Scan for the cell matching the given text and deliver its [x, y] coordinate at center. 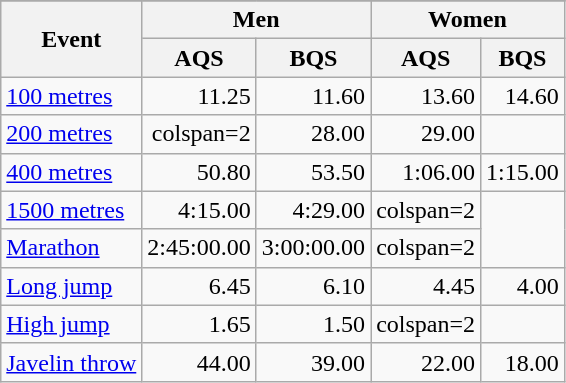
Women [468, 20]
53.50 [313, 172]
4.45 [426, 286]
200 metres [72, 134]
2:45:00.00 [199, 248]
4.00 [523, 286]
Long jump [72, 286]
Marathon [72, 248]
Javelin throw [72, 362]
14.60 [523, 96]
1:15.00 [523, 172]
400 metres [72, 172]
1500 metres [72, 210]
22.00 [426, 362]
Event [72, 39]
3:00:00.00 [313, 248]
1:06.00 [426, 172]
29.00 [426, 134]
High jump [72, 324]
6.10 [313, 286]
6.45 [199, 286]
13.60 [426, 96]
100 metres [72, 96]
39.00 [313, 362]
4:29.00 [313, 210]
4:15.00 [199, 210]
28.00 [313, 134]
1.50 [313, 324]
1.65 [199, 324]
11.60 [313, 96]
44.00 [199, 362]
Men [256, 20]
11.25 [199, 96]
18.00 [523, 362]
50.80 [199, 172]
